For the text-containing cell, return its midpoint in [x, y] coordinate format. 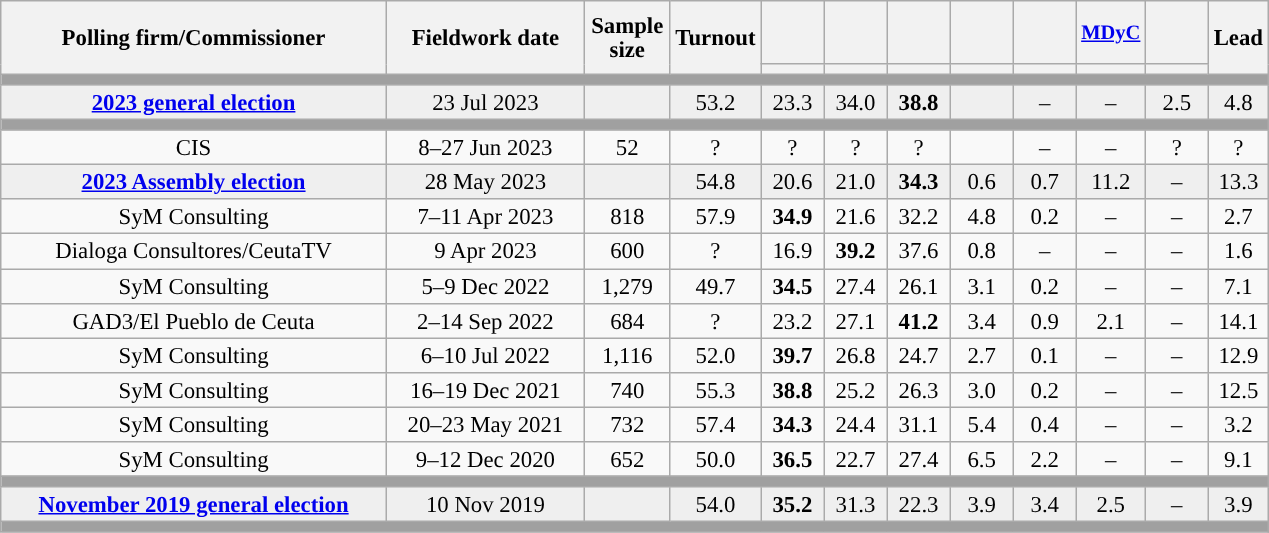
2–14 Sep 2022 [485, 320]
0.6 [982, 182]
20.6 [792, 182]
21.6 [856, 218]
50.0 [716, 460]
34.0 [856, 102]
1,116 [627, 356]
12.5 [1238, 390]
0.1 [1044, 356]
3.1 [982, 286]
54.0 [716, 504]
13.3 [1238, 182]
37.6 [918, 252]
2023 general election [194, 102]
November 2019 general election [194, 504]
Fieldwork date [485, 38]
24.4 [856, 424]
1.6 [1238, 252]
39.2 [856, 252]
34.5 [792, 286]
23.2 [792, 320]
732 [627, 424]
26.3 [918, 390]
Lead [1238, 38]
8–27 Jun 2023 [485, 148]
28 May 2023 [485, 182]
600 [627, 252]
0.8 [982, 252]
740 [627, 390]
Sample size [627, 38]
25.2 [856, 390]
22.3 [918, 504]
35.2 [792, 504]
5.4 [982, 424]
26.8 [856, 356]
20–23 May 2021 [485, 424]
39.7 [792, 356]
16.9 [792, 252]
3.2 [1238, 424]
41.2 [918, 320]
7–11 Apr 2023 [485, 218]
Turnout [716, 38]
3.0 [982, 390]
2.2 [1044, 460]
0.7 [1044, 182]
36.5 [792, 460]
32.2 [918, 218]
9.1 [1238, 460]
11.2 [1110, 182]
12.9 [1238, 356]
26.1 [918, 286]
CIS [194, 148]
10 Nov 2019 [485, 504]
9–12 Dec 2020 [485, 460]
5–9 Dec 2022 [485, 286]
27.1 [856, 320]
53.2 [716, 102]
14.1 [1238, 320]
52 [627, 148]
684 [627, 320]
21.0 [856, 182]
31.3 [856, 504]
652 [627, 460]
1,279 [627, 286]
23.3 [792, 102]
2.1 [1110, 320]
6.5 [982, 460]
34.9 [792, 218]
23 Jul 2023 [485, 102]
52.0 [716, 356]
22.7 [856, 460]
9 Apr 2023 [485, 252]
57.4 [716, 424]
24.7 [918, 356]
MDyC [1110, 32]
2023 Assembly election [194, 182]
GAD3/El Pueblo de Ceuta [194, 320]
57.9 [716, 218]
Polling firm/Commissioner [194, 38]
49.7 [716, 286]
0.9 [1044, 320]
7.1 [1238, 286]
818 [627, 218]
6–10 Jul 2022 [485, 356]
Dialoga Consultores/CeutaTV [194, 252]
0.4 [1044, 424]
16–19 Dec 2021 [485, 390]
31.1 [918, 424]
54.8 [716, 182]
55.3 [716, 390]
